Determine the (X, Y) coordinate at the center of the cell enclosing the given text.  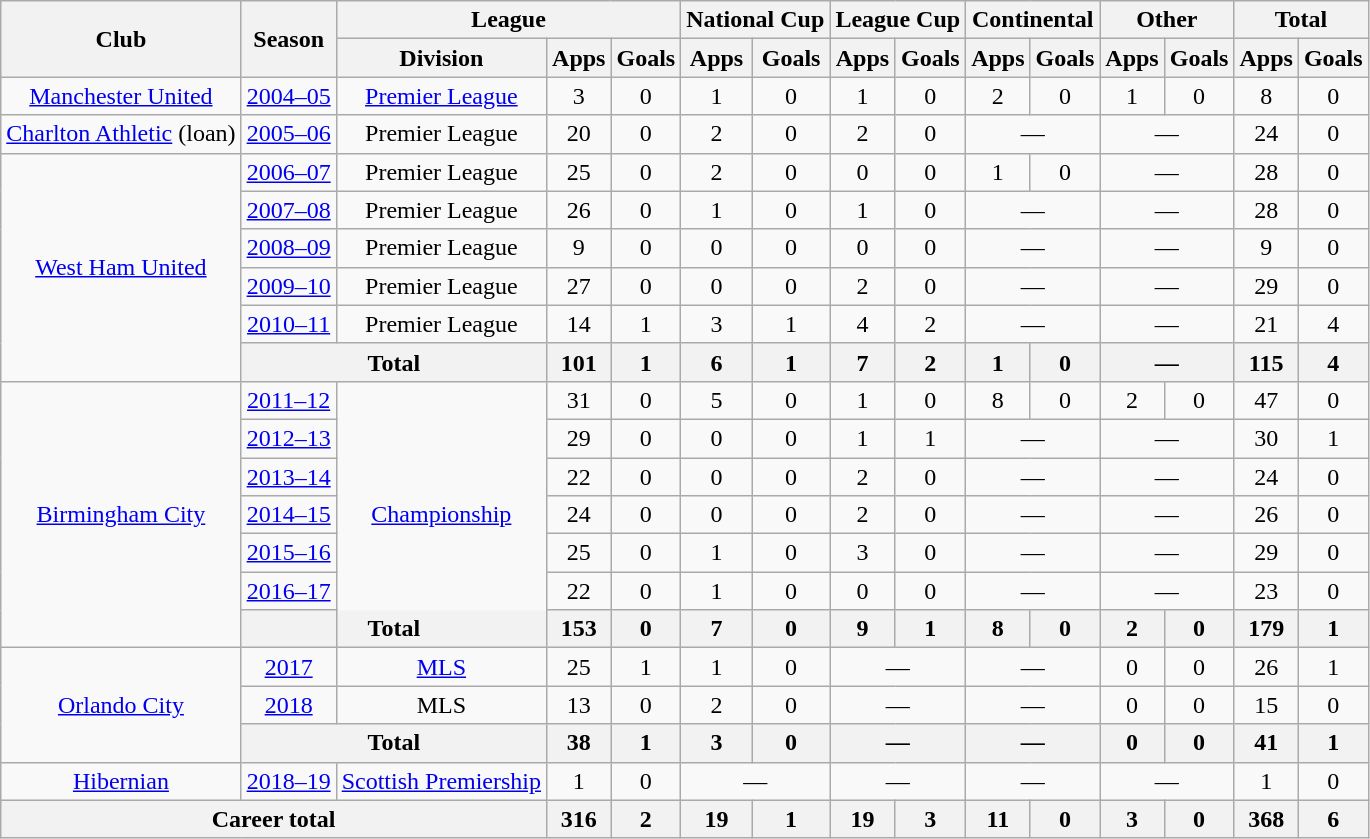
2004–05 (288, 96)
2018–19 (288, 781)
2013–14 (288, 477)
2016–17 (288, 591)
West Ham United (121, 267)
23 (1266, 591)
2006–07 (288, 172)
2018 (288, 705)
41 (1266, 743)
2012–13 (288, 438)
Continental (1033, 20)
2014–15 (288, 515)
153 (579, 629)
5 (717, 400)
21 (1266, 324)
Orlando City (121, 705)
11 (998, 819)
Club (121, 39)
League Cup (898, 20)
Other (1167, 20)
368 (1266, 819)
2017 (288, 667)
47 (1266, 400)
Division (441, 58)
20 (579, 134)
Season (288, 39)
2008–09 (288, 248)
2009–10 (288, 286)
Charlton Athletic (loan) (121, 134)
13 (579, 705)
101 (579, 362)
2011–12 (288, 400)
2010–11 (288, 324)
2005–06 (288, 134)
Career total (274, 819)
National Cup (756, 20)
38 (579, 743)
179 (1266, 629)
31 (579, 400)
Manchester United (121, 96)
27 (579, 286)
115 (1266, 362)
316 (579, 819)
14 (579, 324)
2007–08 (288, 210)
15 (1266, 705)
Birmingham City (121, 514)
2015–16 (288, 553)
30 (1266, 438)
Scottish Premiership (441, 781)
Hibernian (121, 781)
League (508, 20)
Championship (441, 514)
